Extract the [X, Y] coordinate from the center of the cell holding the provided text.  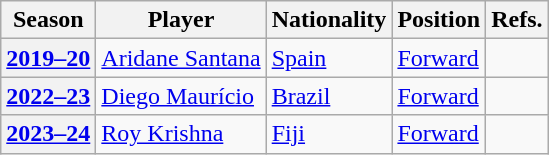
2022–23 [48, 96]
Roy Krishna [181, 134]
2023–24 [48, 134]
Refs. [517, 20]
Position [439, 20]
Player [181, 20]
Aridane Santana [181, 58]
Fiji [329, 134]
Diego Maurício [181, 96]
Nationality [329, 20]
Brazil [329, 96]
2019–20 [48, 58]
Season [48, 20]
Spain [329, 58]
